Detect which cell encompasses the target text, then output its (X, Y) center coordinate. 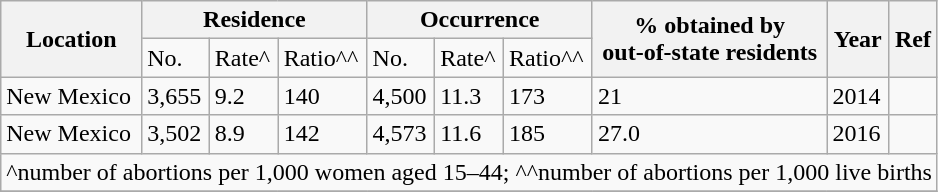
21 (710, 96)
4,573 (401, 134)
11.6 (470, 134)
3,655 (176, 96)
3,502 (176, 134)
Residence (254, 20)
185 (548, 134)
4,500 (401, 96)
11.3 (470, 96)
^number of abortions per 1,000 women aged 15–44; ^^number of abortions per 1,000 live births (470, 172)
2014 (858, 96)
173 (548, 96)
Ref (912, 39)
Year (858, 39)
2016 (858, 134)
Location (72, 39)
142 (322, 134)
Occurrence (480, 20)
% obtained byout-of-state residents (710, 39)
27.0 (710, 134)
9.2 (244, 96)
8.9 (244, 134)
140 (322, 96)
